Extract the [x, y] coordinate from the center of the cell holding the provided text.  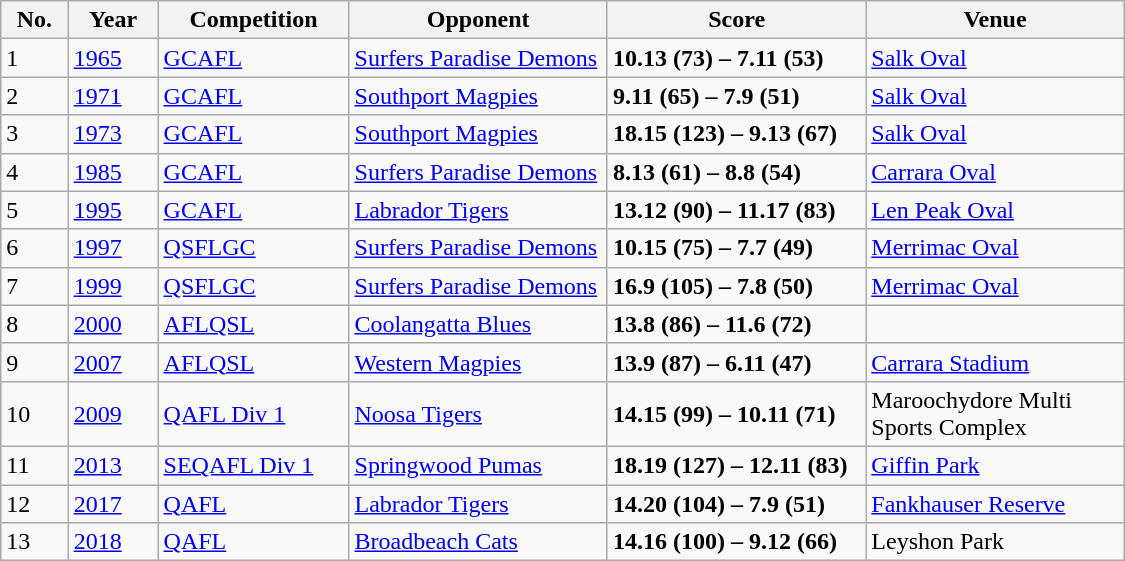
18.15 (123) – 9.13 (67) [736, 134]
Western Magpies [478, 362]
Giffin Park [995, 465]
Competition [254, 20]
Leyshon Park [995, 542]
8.13 (61) – 8.8 (54) [736, 172]
Noosa Tigers [478, 414]
Score [736, 20]
13.8 (86) – 11.6 (72) [736, 324]
14.16 (100) – 9.12 (66) [736, 542]
9 [34, 362]
Springwood Pumas [478, 465]
2018 [113, 542]
16.9 (105) – 7.8 (50) [736, 286]
Len Peak Oval [995, 210]
12 [34, 503]
10.13 (73) – 7.11 (53) [736, 58]
1971 [113, 96]
8 [34, 324]
1985 [113, 172]
Maroochydore Multi Sports Complex [995, 414]
Carrara Oval [995, 172]
18.19 (127) – 12.11 (83) [736, 465]
13.9 (87) – 6.11 (47) [736, 362]
2009 [113, 414]
3 [34, 134]
13 [34, 542]
2013 [113, 465]
Carrara Stadium [995, 362]
11 [34, 465]
4 [34, 172]
1999 [113, 286]
Opponent [478, 20]
2000 [113, 324]
1995 [113, 210]
14.15 (99) – 10.11 (71) [736, 414]
1973 [113, 134]
5 [34, 210]
Coolangatta Blues [478, 324]
7 [34, 286]
2 [34, 96]
1997 [113, 248]
13.12 (90) – 11.17 (83) [736, 210]
Year [113, 20]
SEQAFL Div 1 [254, 465]
2017 [113, 503]
Venue [995, 20]
14.20 (104) – 7.9 (51) [736, 503]
1965 [113, 58]
No. [34, 20]
1 [34, 58]
Broadbeach Cats [478, 542]
9.11 (65) – 7.9 (51) [736, 96]
6 [34, 248]
2007 [113, 362]
Fankhauser Reserve [995, 503]
10.15 (75) – 7.7 (49) [736, 248]
QAFL Div 1 [254, 414]
10 [34, 414]
